Search for the cell housing the specified text and yield its [x, y] center coordinate. 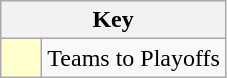
Key [114, 20]
Teams to Playoffs [134, 58]
